Return [x, y] of the center of cell containing provided text 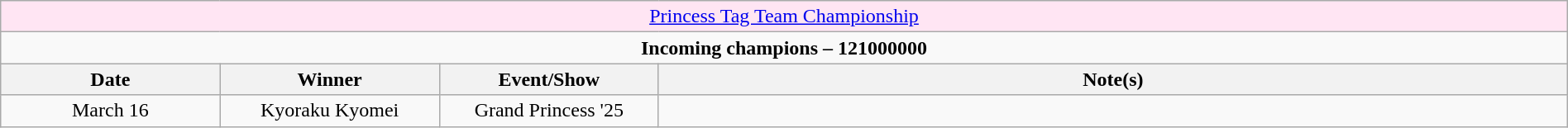
Princess Tag Team Championship [784, 17]
Note(s) [1113, 79]
Date [111, 79]
Grand Princess '25 [549, 111]
Event/Show [549, 79]
Winner [329, 79]
March 16 [111, 111]
Kyoraku Kyomei [329, 111]
Incoming champions – 121000000 [784, 48]
